Output the (x, y) coordinate of the center of the cell containing the given text.  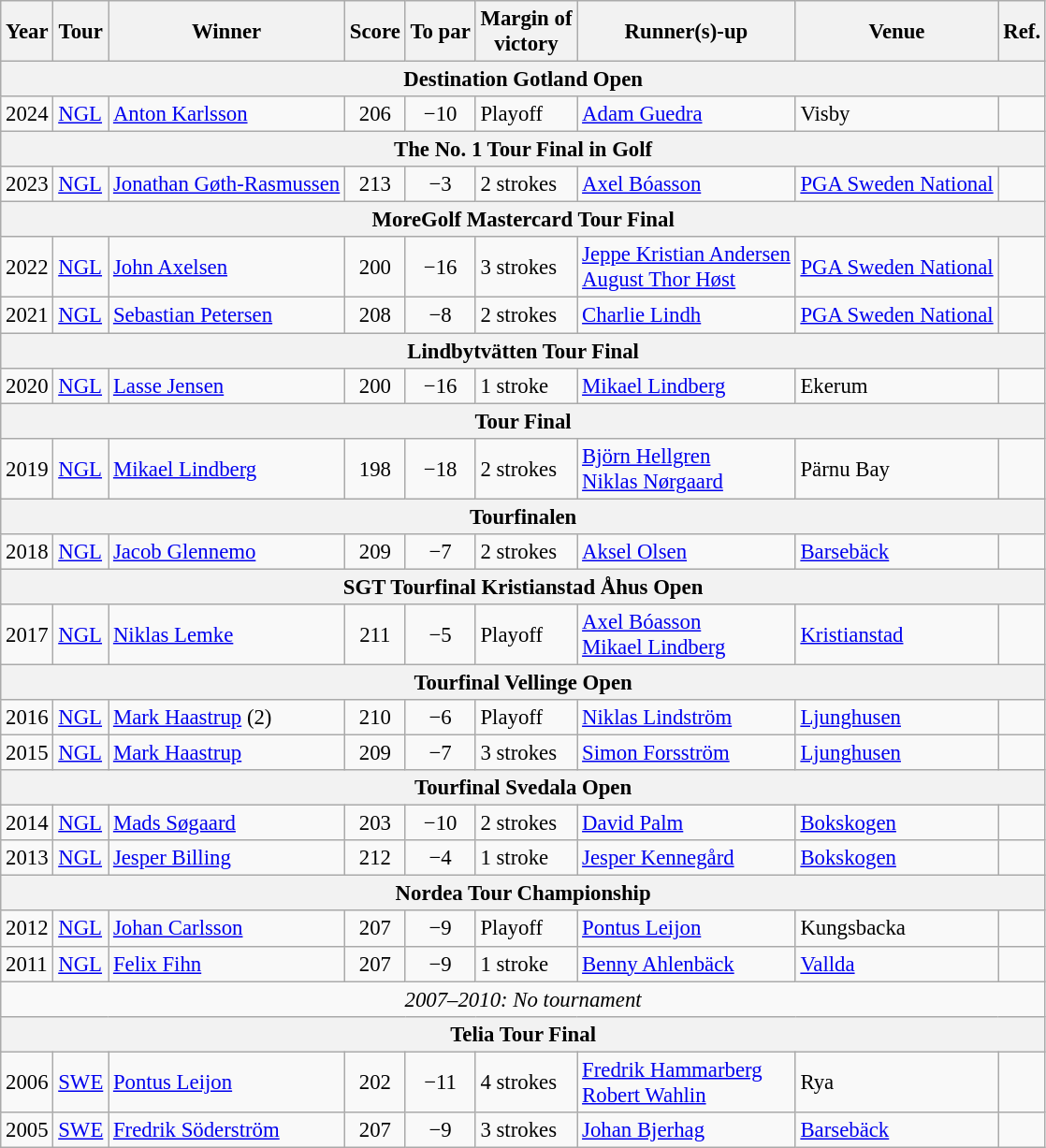
212 (376, 858)
Lasse Jensen (226, 385)
2024 (27, 114)
Charlie Lindh (687, 315)
2023 (27, 184)
2007–2010: No tournament (524, 999)
Visby (896, 114)
2012 (27, 929)
4 strokes (526, 1082)
Niklas Lemke (226, 634)
Johan Carlsson (226, 929)
−3 (440, 184)
To par (440, 32)
David Palm (687, 823)
Jacob Glennemo (226, 552)
The No. 1 Tour Final in Golf (524, 150)
Tourfinal Svedala Open (524, 788)
2005 (27, 1130)
Tourfinal Vellinge Open (524, 682)
206 (376, 114)
2006 (27, 1082)
Mark Haastrup (226, 753)
Tour (80, 32)
Fredrik Hammarberg Robert Wahlin (687, 1082)
Score (376, 32)
Mark Haastrup (2) (226, 718)
Jeppe Kristian Andersen August Thor Høst (687, 268)
210 (376, 718)
Simon Forsström (687, 753)
−18 (440, 468)
2011 (27, 964)
2020 (27, 385)
Destination Gotland Open (524, 80)
2019 (27, 468)
Axel Bóasson Mikael Lindberg (687, 634)
198 (376, 468)
Venue (896, 32)
2018 (27, 552)
Fredrik Söderström (226, 1130)
Aksel Olsen (687, 552)
MoreGolf Mastercard Tour Final (524, 220)
−8 (440, 315)
Sebastian Petersen (226, 315)
Lindbytvätten Tour Final (524, 351)
Winner (226, 32)
SGT Tourfinal Kristianstad Åhus Open (524, 587)
Jesper Kennegård (687, 858)
2014 (27, 823)
−4 (440, 858)
213 (376, 184)
Johan Bjerhag (687, 1130)
Pärnu Bay (896, 468)
2013 (27, 858)
−11 (440, 1082)
−6 (440, 718)
211 (376, 634)
Björn Hellgren Niklas Nørgaard (687, 468)
Benny Ahlenbäck (687, 964)
Ekerum (896, 385)
Nordea Tour Championship (524, 894)
202 (376, 1082)
Runner(s)-up (687, 32)
Niklas Lindström (687, 718)
Adam Guedra (687, 114)
Kungsbacka (896, 929)
203 (376, 823)
John Axelsen (226, 268)
2016 (27, 718)
2017 (27, 634)
Tour Final (524, 421)
Tourfinalen (524, 516)
Kristianstad (896, 634)
Vallda (896, 964)
Jonathan Gøth-Rasmussen (226, 184)
2015 (27, 753)
Telia Tour Final (524, 1034)
Margin ofvictory (526, 32)
Ref. (1022, 32)
2022 (27, 268)
Axel Bóasson (687, 184)
208 (376, 315)
−5 (440, 634)
Rya (896, 1082)
Year (27, 32)
Jesper Billing (226, 858)
Anton Karlsson (226, 114)
2021 (27, 315)
Felix Fihn (226, 964)
Mads Søgaard (226, 823)
